Locate the cell with the specified text and output its (X, Y) center coordinate. 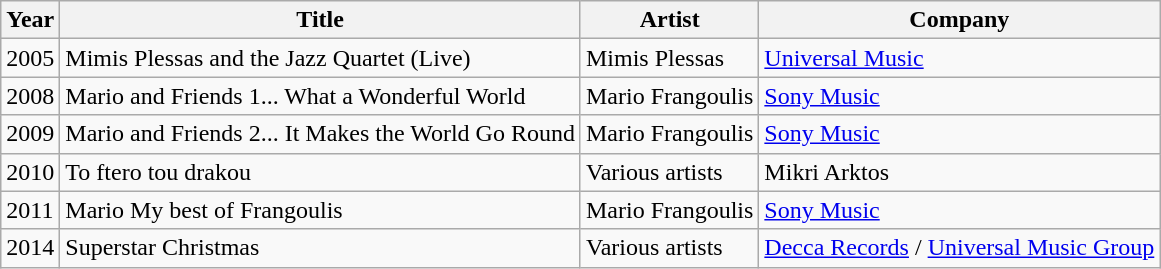
Mario My best of Frangoulis (320, 210)
2008 (30, 96)
2009 (30, 134)
Artist (669, 20)
To ftero tou drakou (320, 172)
2010 (30, 172)
Year (30, 20)
Mimis Plessas (669, 58)
Mikri Arktos (960, 172)
2005 (30, 58)
Decca Records / Universal Music Group (960, 248)
Mario and Friends 2... It Makes the World Go Round (320, 134)
2011 (30, 210)
Mimis Plessas and the Jazz Quartet (Live) (320, 58)
Universal Music (960, 58)
2014 (30, 248)
Title (320, 20)
Mario and Friends 1... What a Wonderful World (320, 96)
Superstar Christmas (320, 248)
Company (960, 20)
